Locate the cell with the specified text and output its [X, Y] center coordinate. 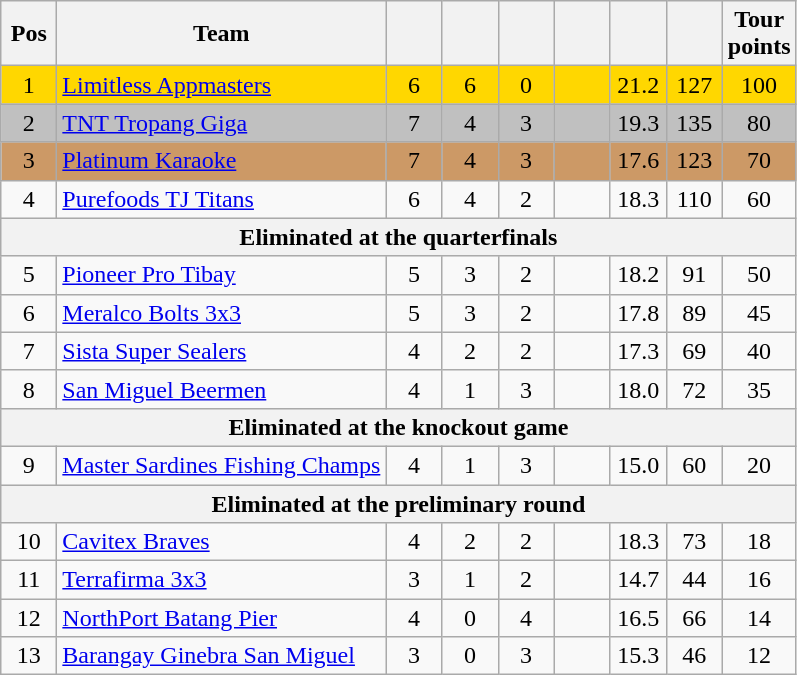
70 [759, 161]
18.2 [638, 275]
69 [694, 351]
89 [694, 313]
44 [694, 580]
Terrafirma 3x3 [222, 580]
45 [759, 313]
Meralco Bolts 3x3 [222, 313]
Pioneer Pro Tibay [222, 275]
17.8 [638, 313]
21.2 [638, 85]
15.0 [638, 465]
TNT Tropang Giga [222, 123]
46 [694, 656]
127 [694, 85]
Cavitex Braves [222, 542]
66 [694, 618]
Eliminated at the knockout game [398, 427]
110 [694, 199]
Team [222, 34]
18 [759, 542]
16.5 [638, 618]
20 [759, 465]
San Miguel Beermen [222, 389]
15.3 [638, 656]
72 [694, 389]
40 [759, 351]
35 [759, 389]
100 [759, 85]
9 [29, 465]
17.6 [638, 161]
123 [694, 161]
18.0 [638, 389]
Tour points [759, 34]
Purefoods TJ Titans [222, 199]
Sista Super Sealers [222, 351]
16 [759, 580]
80 [759, 123]
14 [759, 618]
8 [29, 389]
135 [694, 123]
19.3 [638, 123]
14.7 [638, 580]
50 [759, 275]
Barangay Ginebra San Miguel [222, 656]
73 [694, 542]
10 [29, 542]
Eliminated at the preliminary round [398, 503]
11 [29, 580]
13 [29, 656]
91 [694, 275]
Platinum Karaoke [222, 161]
NorthPort Batang Pier [222, 618]
Eliminated at the quarterfinals [398, 237]
Limitless Appmasters [222, 85]
17.3 [638, 351]
Master Sardines Fishing Champs [222, 465]
Pos [29, 34]
